Capture the cell that displays the provided text and extract its [X, Y] central coordinate. 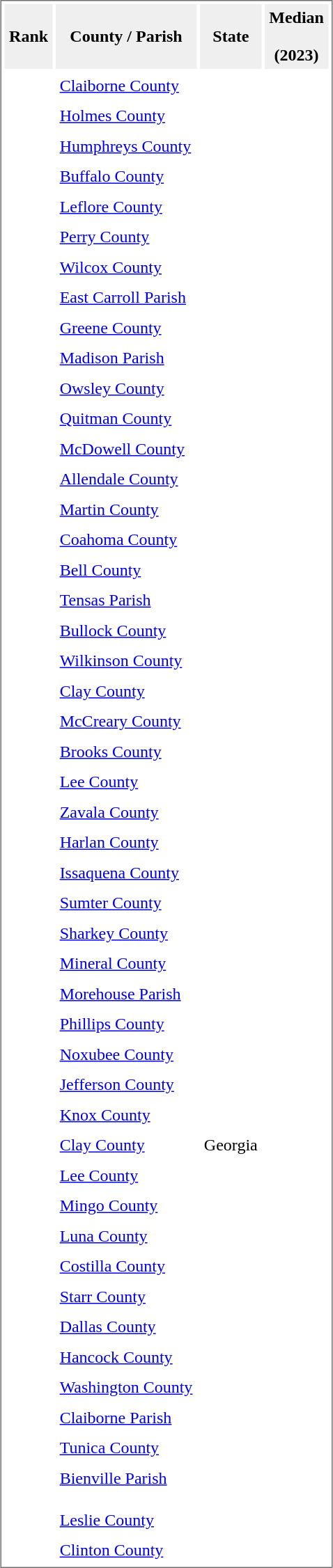
Sumter County [127, 903]
State [231, 36]
Quitman County [127, 419]
Georgia [231, 1146]
Humphreys County [127, 146]
Knox County [127, 1115]
County / Parish [127, 36]
Phillips County [127, 1024]
Madison Parish [127, 358]
Wilcox County [127, 267]
Rank [29, 36]
Bell County [127, 571]
Leslie County [127, 1520]
Harlan County [127, 842]
Costilla County [127, 1267]
Bienville Parish [127, 1478]
Zavala County [127, 813]
Leflore County [127, 207]
East Carroll Parish [127, 298]
Allendale County [127, 479]
Issaquena County [127, 873]
Wilkinson County [127, 661]
Greene County [127, 328]
Bullock County [127, 631]
Brooks County [127, 752]
Mingo County [127, 1205]
Claiborne Parish [127, 1418]
Clinton County [127, 1551]
Owsley County [127, 388]
Sharkey County [127, 934]
Noxubee County [127, 1055]
Luna County [127, 1236]
Morehouse Parish [127, 994]
Washington County [127, 1388]
Jefferson County [127, 1084]
Tensas Parish [127, 600]
Hancock County [127, 1357]
Median(2023) [297, 36]
Martin County [127, 509]
Holmes County [127, 116]
Tunica County [127, 1448]
Buffalo County [127, 177]
McDowell County [127, 450]
Claiborne County [127, 86]
McCreary County [127, 721]
Dallas County [127, 1327]
Coahoma County [127, 540]
Starr County [127, 1297]
Perry County [127, 237]
Mineral County [127, 963]
